Provide the [X, Y] coordinate of the cell's center where the given text is located.  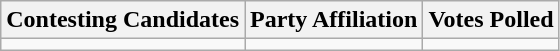
Votes Polled [491, 20]
Contesting Candidates [123, 20]
Party Affiliation [334, 20]
